Identify which cell holds the provided text, then report its [X, Y] central coordinate. 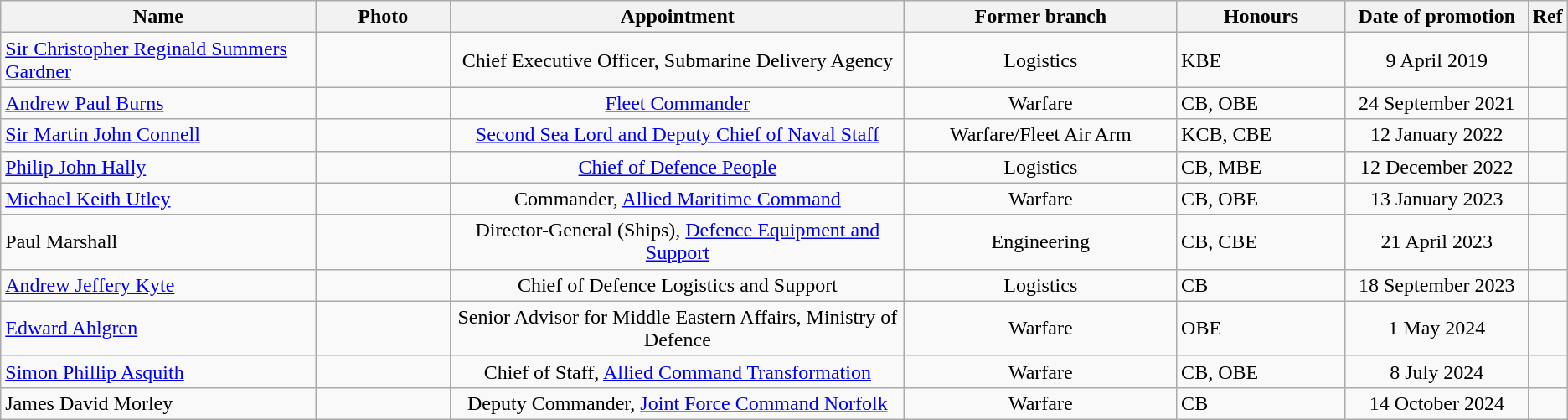
Paul Marshall [158, 241]
12 December 2022 [1436, 167]
CB, MBE [1261, 167]
Simon Phillip Asquith [158, 371]
Commander, Allied Maritime Command [678, 199]
CB, CBE [1261, 241]
Deputy Commander, Joint Force Command Norfolk [678, 403]
Director-General (Ships), Defence Equipment and Support [678, 241]
Sir Martin John Connell [158, 135]
Date of promotion [1436, 17]
Name [158, 17]
KBE [1261, 60]
Sir Christopher Reginald Summers Gardner [158, 60]
8 July 2024 [1436, 371]
13 January 2023 [1436, 199]
1 May 2024 [1436, 329]
24 September 2021 [1436, 103]
9 April 2019 [1436, 60]
14 October 2024 [1436, 403]
Appointment [678, 17]
Former branch [1040, 17]
Ref [1548, 17]
Second Sea Lord and Deputy Chief of Naval Staff [678, 135]
Chief of Defence People [678, 167]
Honours [1261, 17]
KCB, CBE [1261, 135]
Fleet Commander [678, 103]
18 September 2023 [1436, 285]
Senior Advisor for Middle Eastern Affairs, Ministry of Defence [678, 329]
Michael Keith Utley [158, 199]
Chief Executive Officer, Submarine Delivery Agency [678, 60]
James David Morley [158, 403]
Philip John Hally [158, 167]
Engineering [1040, 241]
21 April 2023 [1436, 241]
Warfare/Fleet Air Arm [1040, 135]
Edward Ahlgren [158, 329]
Andrew Jeffery Kyte [158, 285]
Photo [384, 17]
Chief of Defence Logistics and Support [678, 285]
Chief of Staff, Allied Command Transformation [678, 371]
OBE [1261, 329]
12 January 2022 [1436, 135]
Andrew Paul Burns [158, 103]
